Pinpoint the cell where the given text exists, returning its (X, Y) midpoint coordinate. 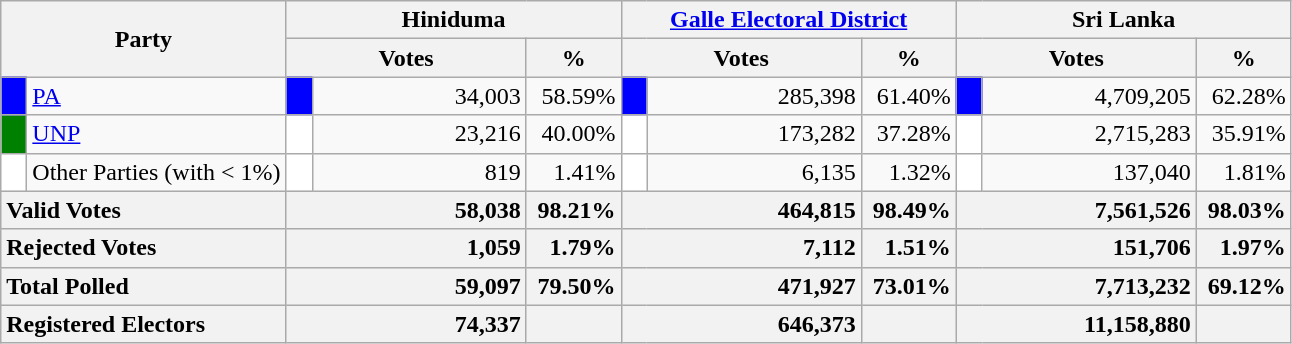
173,282 (754, 134)
2,715,283 (1089, 134)
7,561,526 (1076, 210)
58.59% (574, 96)
98.03% (1244, 210)
34,003 (419, 96)
Sri Lanka (1124, 20)
58,038 (406, 210)
74,337 (406, 324)
Rejected Votes (144, 248)
1.51% (908, 248)
Hiniduma (454, 20)
1.97% (1244, 248)
471,927 (741, 286)
Galle Electoral District (788, 20)
7,713,232 (1076, 286)
285,398 (754, 96)
62.28% (1244, 96)
23,216 (419, 134)
1.81% (1244, 172)
69.12% (1244, 286)
1,059 (406, 248)
1.79% (574, 248)
Total Polled (144, 286)
7,112 (741, 248)
37.28% (908, 134)
Registered Electors (144, 324)
1.41% (574, 172)
151,706 (1076, 248)
6,135 (754, 172)
Valid Votes (144, 210)
98.49% (908, 210)
11,158,880 (1076, 324)
79.50% (574, 286)
Party (144, 39)
646,373 (741, 324)
98.21% (574, 210)
819 (419, 172)
1.32% (908, 172)
35.91% (1244, 134)
59,097 (406, 286)
464,815 (741, 210)
61.40% (908, 96)
UNP (156, 134)
73.01% (908, 286)
Other Parties (with < 1%) (156, 172)
PA (156, 96)
137,040 (1089, 172)
4,709,205 (1089, 96)
40.00% (574, 134)
